For the text-containing cell, return its midpoint in (X, Y) coordinate format. 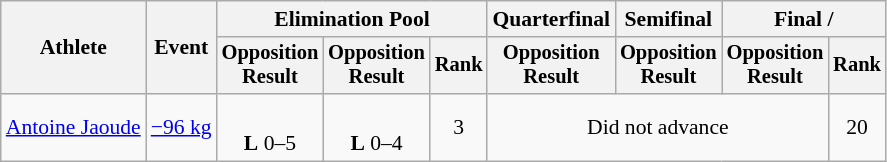
Athlete (74, 48)
Did not advance (658, 128)
Quarterfinal (551, 19)
L 0–4 (376, 128)
Event (182, 48)
20 (857, 128)
L 0–5 (270, 128)
Elimination Pool (352, 19)
Semifinal (668, 19)
−96 kg (182, 128)
Antoine Jaoude (74, 128)
Final / (804, 19)
3 (459, 128)
